Find where the given text appears and provide that cell's center as [X, Y] coordinate. 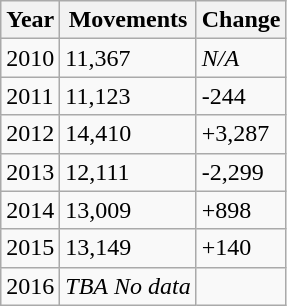
12,111 [128, 172]
Movements [128, 20]
13,009 [128, 210]
N/A [241, 58]
Change [241, 20]
2014 [30, 210]
11,367 [128, 58]
Year [30, 20]
14,410 [128, 134]
2012 [30, 134]
2010 [30, 58]
2015 [30, 248]
-2,299 [241, 172]
11,123 [128, 96]
2016 [30, 286]
TBA No data [128, 286]
-244 [241, 96]
2013 [30, 172]
2011 [30, 96]
13,149 [128, 248]
+140 [241, 248]
+3,287 [241, 134]
+898 [241, 210]
